Identify which cell holds the provided text, then report its [x, y] central coordinate. 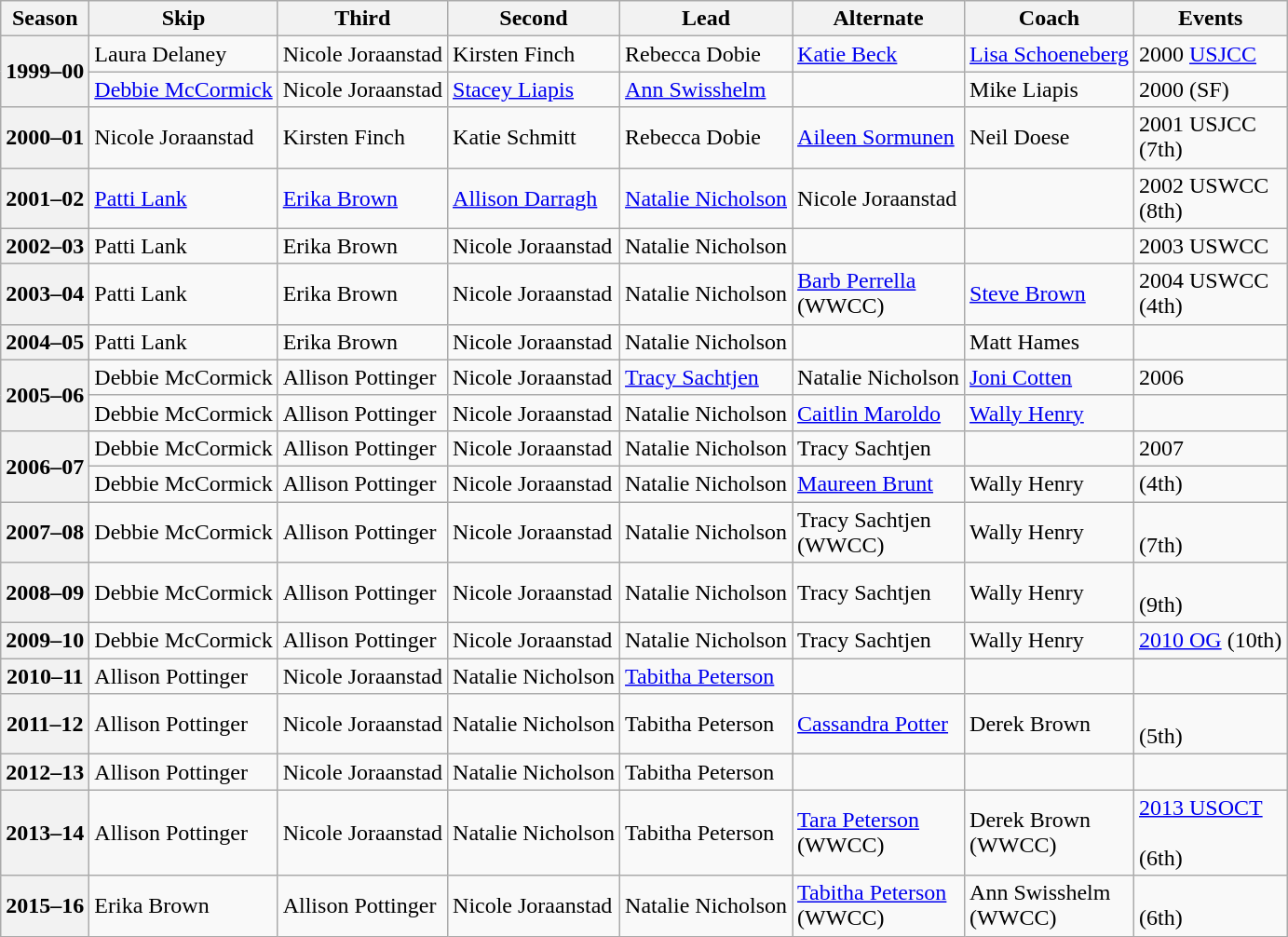
Ann Swisshelm [706, 89]
Katie Beck [879, 54]
2002 USWCC (8th) [1210, 197]
Mike Liapis [1050, 89]
(7th) [1210, 531]
Tabitha Peterson(WWCC) [879, 905]
Allison Darragh [535, 197]
Second [535, 19]
2000 (SF) [1210, 89]
Katie Schmitt [535, 138]
Ann Swisshelm(WWCC) [1050, 905]
2001–02 [45, 197]
2003–04 [45, 294]
Coach [1050, 19]
Matt Hames [1050, 342]
1999–00 [45, 72]
Steve Brown [1050, 294]
(4th) [1210, 483]
Maureen Brunt [879, 483]
Season [45, 19]
2009–10 [45, 641]
2013–14 [45, 833]
2012–13 [45, 772]
Tara Peterson(WWCC) [879, 833]
2006–07 [45, 466]
(9th) [1210, 592]
2005–06 [45, 395]
(6th) [1210, 905]
Lisa Schoeneberg [1050, 54]
2000–01 [45, 138]
Alternate [879, 19]
Stacey Liapis [535, 89]
2001 USJCC (7th) [1210, 138]
2003 USWCC [1210, 246]
Lead [706, 19]
2008–09 [45, 592]
Joni Cotten [1050, 377]
2011–12 [45, 725]
Barb Perrella(WWCC) [879, 294]
Cassandra Potter [879, 725]
Tracy Sachtjen(WWCC) [879, 531]
2015–16 [45, 905]
2002–03 [45, 246]
Derek Brown(WWCC) [1050, 833]
2010–11 [45, 676]
Neil Doese [1050, 138]
2007 [1210, 448]
2006 [1210, 377]
2004 USWCC (4th) [1210, 294]
2007–08 [45, 531]
Skip [183, 19]
2010 OG (10th) [1210, 641]
Caitlin Maroldo [879, 413]
2013 USOCT (6th) [1210, 833]
2004–05 [45, 342]
Third [362, 19]
Aileen Sormunen [879, 138]
(5th) [1210, 725]
Events [1210, 19]
2000 USJCC [1210, 54]
Derek Brown [1050, 725]
Laura Delaney [183, 54]
